Identify which cell holds the provided text, then report its [X, Y] central coordinate. 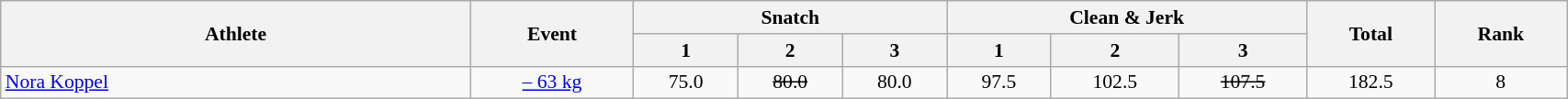
75.0 [686, 82]
Event [552, 33]
102.5 [1115, 82]
97.5 [999, 82]
Total [1371, 33]
107.5 [1242, 82]
182.5 [1371, 82]
Nora Koppel [235, 82]
– 63 kg [552, 82]
Snatch [790, 17]
8 [1501, 82]
Clean & Jerk [1127, 17]
Athlete [235, 33]
Rank [1501, 33]
